Search for the cell housing the specified text and yield its (x, y) center coordinate. 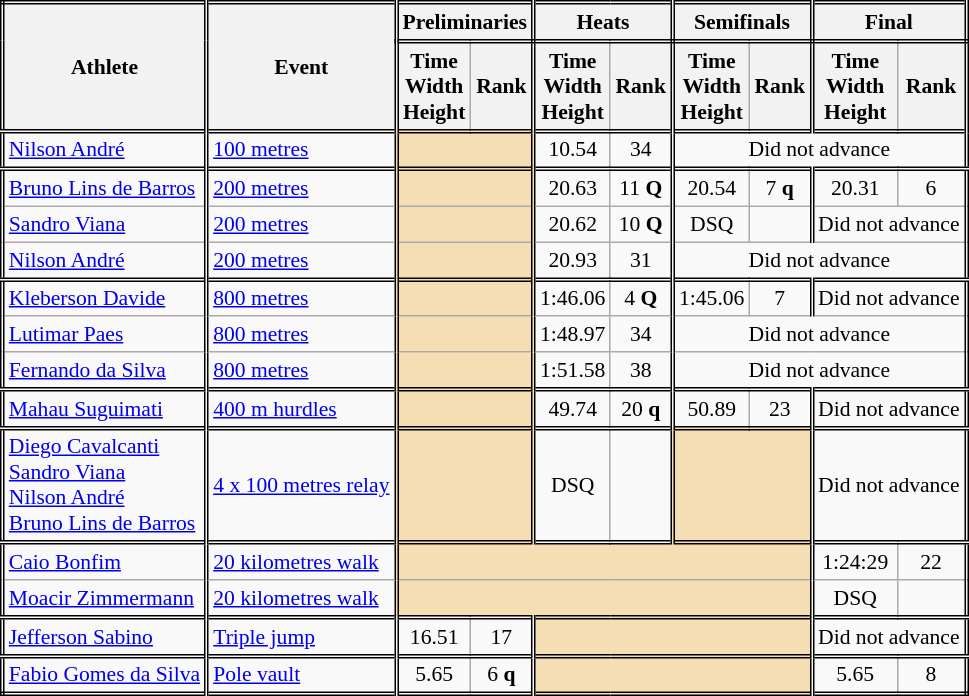
Preliminaries (464, 22)
38 (641, 370)
31 (641, 260)
Fabio Gomes da Silva (104, 676)
1:45.06 (710, 298)
4 x 100 metres relay (302, 486)
20.93 (572, 260)
1:51.58 (572, 370)
50.89 (710, 408)
10.54 (572, 150)
20 q (641, 408)
Mahau Suguimati (104, 408)
7 q (780, 188)
Event (302, 67)
Pole vault (302, 676)
Diego CavalcantiSandro VianaNilson AndréBruno Lins de Barros (104, 486)
Final (890, 22)
1:46.06 (572, 298)
11 Q (641, 188)
Triple jump (302, 636)
1:24:29 (855, 562)
Heats (602, 22)
17 (502, 636)
16.51 (434, 636)
4 Q (641, 298)
Athlete (104, 67)
1:48.97 (572, 335)
Caio Bonfim (104, 562)
20.62 (572, 225)
Moacir Zimmermann (104, 598)
6 q (502, 676)
10 Q (641, 225)
23 (780, 408)
22 (932, 562)
6 (932, 188)
Bruno Lins de Barros (104, 188)
8 (932, 676)
Jefferson Sabino (104, 636)
100 metres (302, 150)
20.63 (572, 188)
Semifinals (742, 22)
20.31 (855, 188)
7 (780, 298)
400 m hurdles (302, 408)
49.74 (572, 408)
Sandro Viana (104, 225)
Kleberson Davide (104, 298)
20.54 (710, 188)
Lutimar Paes (104, 335)
Fernando da Silva (104, 370)
